Capture the cell that displays the provided text and extract its [X, Y] central coordinate. 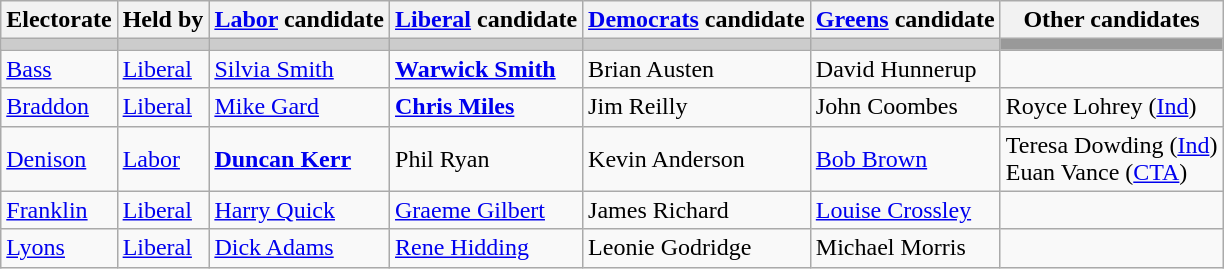
Liberal candidate [486, 20]
Franklin [59, 210]
Louise Crossley [905, 210]
Michael Morris [905, 248]
Labor candidate [300, 20]
Mike Gard [300, 107]
John Coombes [905, 107]
Greens candidate [905, 20]
Labor [163, 158]
Graeme Gilbert [486, 210]
David Hunnerup [905, 69]
Rene Hidding [486, 248]
Phil Ryan [486, 158]
Other candidates [1112, 20]
Duncan Kerr [300, 158]
Braddon [59, 107]
Royce Lohrey (Ind) [1112, 107]
Silvia Smith [300, 69]
Bob Brown [905, 158]
Bass [59, 69]
James Richard [697, 210]
Jim Reilly [697, 107]
Harry Quick [300, 210]
Kevin Anderson [697, 158]
Teresa Dowding (Ind)Euan Vance (CTA) [1112, 158]
Chris Miles [486, 107]
Held by [163, 20]
Democrats candidate [697, 20]
Denison [59, 158]
Electorate [59, 20]
Warwick Smith [486, 69]
Leonie Godridge [697, 248]
Lyons [59, 248]
Dick Adams [300, 248]
Brian Austen [697, 69]
